Find where the given text appears and provide that cell's center as [X, Y] coordinate. 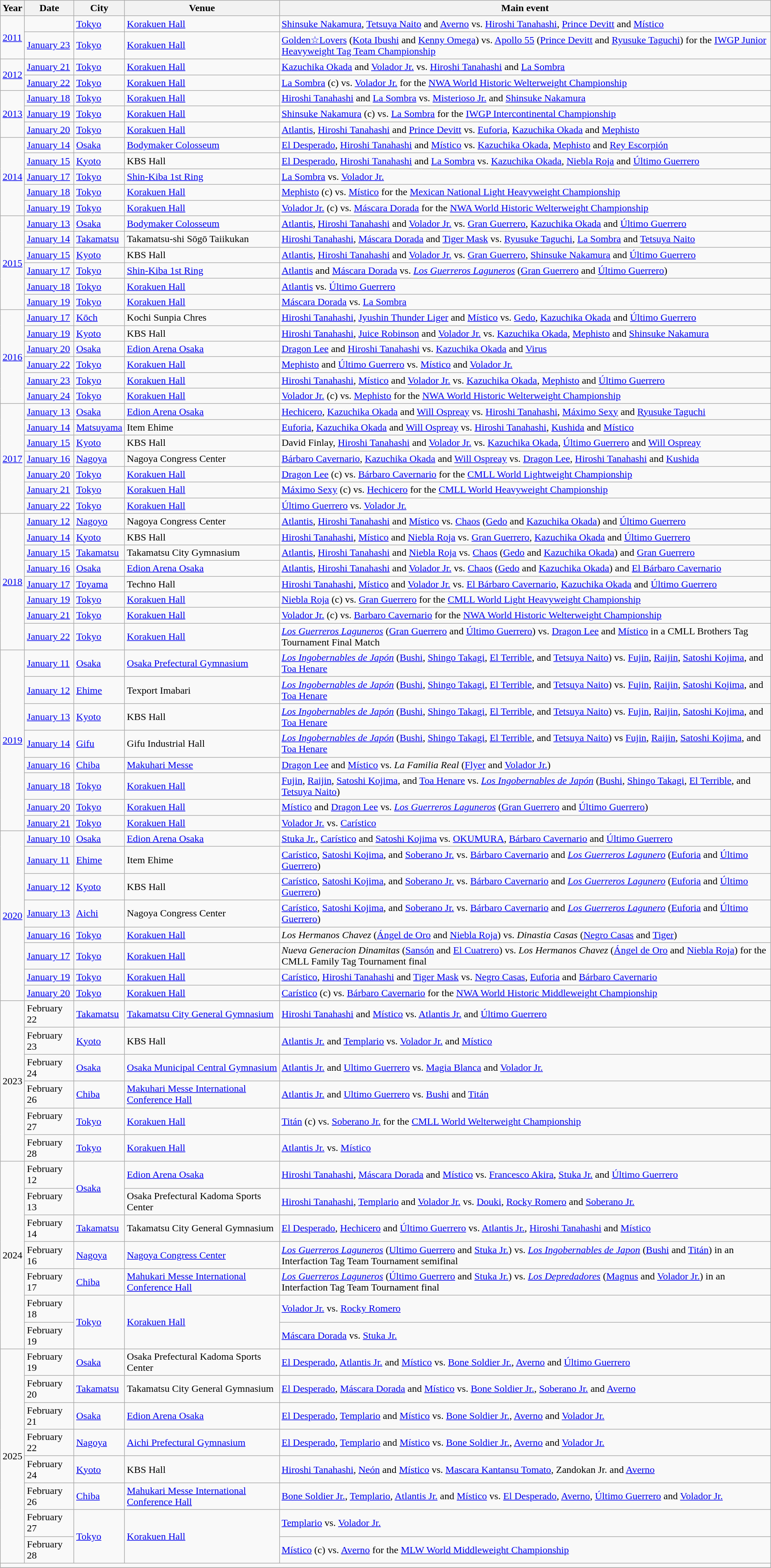
Golden☆Lovers (Kota Ibushi and Kenny Omega) vs. Apollo 55 (Prince Devitt and Ryusuke Taguchi) for the IWGP Junior Heavyweight Tag Team Championship [525, 45]
El Desperado, Hechicero and Último Guerrero vs. Atlantis Jr., Hiroshi Tanahashi and Místico [525, 1228]
Dragon Lee (c) vs. Bárbaro Cavernario for the CMLL World Lightweight Championship [525, 474]
Los Guerreros Laguneros (Último Guerrero and Stuka Jr.) vs. Los Depredadores (Magnus and Volador Jr.) in an Interfaction Tag Team Tournament final [525, 1282]
January 24 [49, 396]
Makuhari Messe [202, 765]
El Desperado, Hiroshi Tanahashi and Místico vs. Kazuchika Okada, Mephisto and Rey Escorpión [525, 145]
Volador Jr. vs. Carístico [525, 823]
Atlantis Jr. vs. Místico [525, 1148]
Year [12, 8]
Kazuchika Okada and Volador Jr. vs. Hiroshi Tanahashi and La Sombra [525, 67]
Máximo Sexy (c) vs. Hechicero for the CMLL World Heavyweight Championship [525, 490]
Los Guerreros Laguneros (Gran Guerrero and Último Guerrero) vs. Dragon Lee and Místico in a CMLL Brothers Tag Tournament Final Match [525, 636]
Hiroshi Tanahashi, Místico and Niebla Roja vs. Gran Guerrero, Kazuchika Okada and Último Guerrero [525, 537]
2017 [12, 459]
Atlantis vs. Último Guerrero [525, 286]
El Desperado, Hiroshi Tanahashi and La Sombra vs. Kazuchika Okada, Niebla Roja and Último Guerrero [525, 161]
2013 [12, 114]
Atlantis and Máscara Dorada vs. Los Guerreros Laguneros (Gran Guerrero and Último Guerrero) [525, 270]
Carístico, Hiroshi Tanahashi and Tiger Mask vs. Negro Casas, Euforia and Bárbaro Cavernario [525, 977]
La Sombra (c) vs. Volador Jr. for the NWA World Historic Welterweight Championship [525, 83]
Titán (c) vs. Soberano Jr. for the CMLL World Welterweight Championship [525, 1121]
Último Guerrero vs. Volador Jr. [525, 506]
Matsuyama [99, 427]
Techno Hall [202, 584]
2012 [12, 75]
Máscara Dorada vs. Stuka Jr. [525, 1335]
Mephisto and Último Guerrero vs. Místico and Volador Jr. [525, 365]
Euforia, Kazuchika Okada and Will Ospreay vs. Hiroshi Tanahashi, Kushida and Místico [525, 427]
Osaka Municipal Central Gymnasium [202, 1068]
Volador Jr. (c) vs. Mephisto for the NWA World Historic Welterweight Championship [525, 396]
2011 [12, 38]
Hiroshi Tanahashi, Juice Robinson and Volador Jr. vs. Kazuchika Okada, Mephisto and Shinsuke Nakamura [525, 333]
February 20 [49, 1389]
Hechicero, Kazuchika Okada and Will Ospreay vs. Hiroshi Tanahashi, Máximo Sexy and Ryusuke Taguchi [525, 412]
Los Hermanos Chavez (Ángel de Oro and Niebla Roja) vs. Dinastia Casas (Negro Casas and Tiger) [525, 935]
Místico (c) vs. Averno for the MLW World Middleweight Championship [525, 1549]
Máscara Dorada vs. La Sombra [525, 302]
Hiroshi Tanahashi and La Sombra vs. Misterioso Jr. and Shinsuke Nakamura [525, 98]
Gifu Industrial Hall [202, 743]
Místico and Dragon Lee vs. Los Guerreros Laguneros (Gran Guerrero and Último Guerrero) [525, 807]
January 10 [49, 839]
February 17 [49, 1282]
Nagoyo [99, 521]
Bárbaro Cavernario, Kazuchika Okada and Will Ospreay vs. Dragon Lee, Hiroshi Tanahashi and Kushida [525, 459]
Texport Imabari [202, 690]
February 21 [49, 1416]
Takamatsu-shi Sōgō Taiikukan [202, 239]
Templario vs. Volador Jr. [525, 1523]
El Desperado, Atlantis Jr. and Místico vs. Bone Soldier Jr., Averno and Último Guerrero [525, 1363]
2015 [12, 263]
Gifu [99, 743]
2014 [12, 177]
Osaka Prefectural Gymnasium [202, 664]
Shinsuke Nakamura, Tetsuya Naito and Averno vs. Hiroshi Tanahashi, Prince Devitt and Místico [525, 24]
Makuhari Messe International Conference Hall [202, 1094]
Carístico (c) vs. Bárbaro Cavernario for the NWA World Historic Middleweight Championship [525, 993]
Atlantis Jr. and Templario vs. Volador Jr. and Místico [525, 1041]
Hiroshi Tanahashi, Templario and Volador Jr. vs. Douki, Rocky Romero and Soberano Jr. [525, 1201]
Date [49, 8]
Atlantis Jr. and Ultimo Guerrero vs. Bushi and Titán [525, 1094]
City [99, 8]
Hiroshi Tanahashi, Máscara Dorada and Tiger Mask vs. Ryusuke Taguchi, La Sombra and Tetsuya Naito [525, 239]
Aichi [99, 913]
Stuka Jr., Carístico and Satoshi Kojima vs. OKUMURA, Bárbaro Cavernario and Último Guerrero [525, 839]
La Sombra vs. Volador Jr. [525, 177]
Hiroshi Tanahashi, Máscara Dorada and Místico vs. Francesco Akira, Stuka Jr. and Último Guerrero [525, 1175]
Aichi Prefectural Gymnasium [202, 1442]
Los Ingobernables de Japón (Bushi, Shingo Takagi, El Terrible, and Tetsuya Naito) vs Fujin, Raijin, Satoshi Kojima, and Toa Henare [525, 743]
2025 [12, 1456]
Shinsuke Nakamura (c) vs. La Sombra for the IWGP Intercontinental Championship [525, 114]
Atlantis, Hiroshi Tanahashi and Niebla Roja vs. Chaos (Gedo and Kazuchika Okada) and Gran Guerrero [525, 552]
Atlantis Jr. and Ultimo Guerrero vs. Magia Blanca and Volador Jr. [525, 1068]
David Finlay, Hiroshi Tanahashi and Volador Jr. vs. Kazuchika Okada, Último Guerrero and Will Ospreay [525, 443]
Bone Soldier Jr., Templario, Atlantis Jr. and Místico vs. El Desperado, Averno, Último Guerrero and Volador Jr. [525, 1496]
2020 [12, 916]
2019 [12, 741]
Hiroshi Tanahashi, Místico and Volador Jr. vs. Kazuchika Okada, Mephisto and Último Guerrero [525, 380]
2018 [12, 582]
February 13 [49, 1201]
February 12 [49, 1175]
Hiroshi Tanahashi, Místico and Volador Jr. vs. El Bárbaro Cavernario, Kazuchika Okada and Último Guerrero [525, 584]
Nueva Generacion Dinamitas (Sansón and El Cuatrero) vs. Los Hermanos Chavez (Ángel de Oro and Niebla Roja) for the CMLL Family Tag Tournament final [525, 956]
Hiroshi Tanahashi and Místico vs. Atlantis Jr. and Último Guerrero [525, 1014]
Atlantis, Hiroshi Tanahashi and Volador Jr. vs. Gran Guerrero, Kazuchika Okada and Último Guerrero [525, 224]
Atlantis, Hiroshi Tanahashi and Prince Devitt vs. Euforia, Kazuchika Okada and Mephisto [525, 130]
February 23 [49, 1041]
Kōch [99, 317]
Kochi Sunpia Chres [202, 317]
Atlantis, Hiroshi Tanahashi and Volador Jr. vs. Gran Guerrero, Shinsuke Nakamura and Último Guerrero [525, 255]
Hiroshi Tanahashi, Jyushin Thunder Liger and Místico vs. Gedo, Kazuchika Okada and Último Guerrero [525, 317]
Atlantis, Hiroshi Tanahashi and Místico vs. Chaos (Gedo and Kazuchika Okada) and Último Guerrero [525, 521]
El Desperado, Máscara Dorada and Místico vs. Bone Soldier Jr., Soberano Jr. and Averno [525, 1389]
Fujin, Raijin, Satoshi Kojima, and Toa Henare vs. Los Ingobernables de Japón (Bushi, Shingo Takagi, El Terrible, and Tetsuya Naito) [525, 786]
February 18 [49, 1308]
2023 [12, 1081]
Toyama [99, 584]
Volador Jr. vs. Rocky Romero [525, 1308]
Main event [525, 8]
Hiroshi Tanahashi, Neón and Místico vs. Mascara Kantansu Tomato, Zandokan Jr. and Averno [525, 1470]
February 16 [49, 1255]
Volador Jr. (c) vs. Máscara Dorada for the NWA World Historic Welterweight Championship [525, 208]
February 14 [49, 1228]
2024 [12, 1255]
Venue [202, 8]
Niebla Roja (c) vs. Gran Guerrero for the CMLL World Light Heavyweight Championship [525, 600]
Atlantis, Hiroshi Tanahashi and Volador Jr. vs. Chaos (Gedo and Kazuchika Okada) and El Bárbaro Cavernario [525, 568]
Takamatsu City Gymnasium [202, 552]
Dragon Lee and Místico vs. La Familia Real (Flyer and Volador Jr.) [525, 765]
Mephisto (c) vs. Místico for the Mexican National Light Heavyweight Championship [525, 192]
Volador Jr. (c) vs. Barbaro Cavernario for the NWA World Historic Welterweight Championship [525, 615]
2016 [12, 356]
Dragon Lee and Hiroshi Tanahashi vs. Kazuchika Okada and Virus [525, 349]
